From the cell containing the given text, extract its center point as [x, y] coordinate. 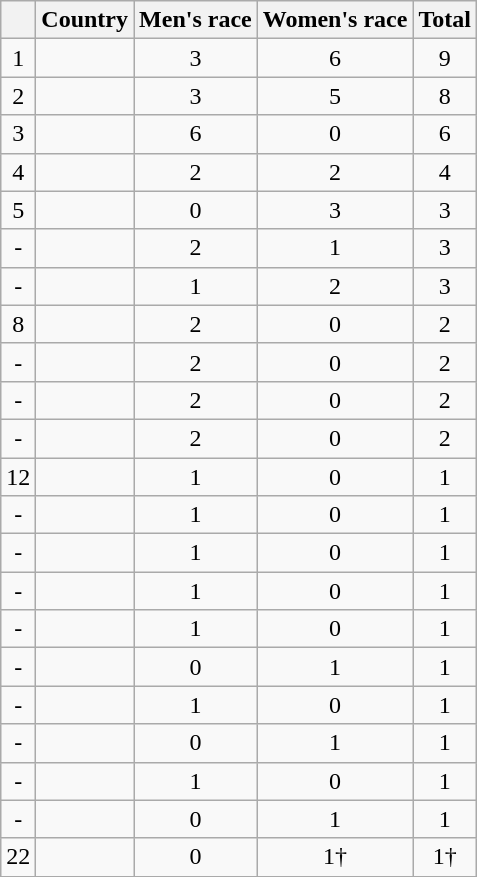
Women's race [335, 20]
Country [85, 20]
Men's race [196, 20]
22 [18, 857]
12 [18, 477]
Total [445, 20]
9 [445, 58]
